Pinpoint the cell where the given text exists, returning its (x, y) midpoint coordinate. 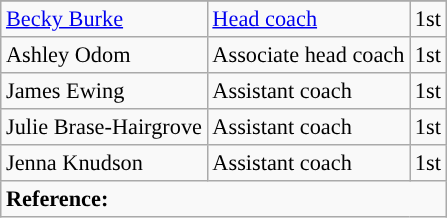
Becky Burke (104, 19)
Ashley Odom (104, 55)
Jenna Knudson (104, 162)
Julie Brase-Hairgrove (104, 126)
Associate head coach (308, 55)
Head coach (308, 19)
Reference: (224, 198)
James Ewing (104, 90)
